Find where the given text appears and provide that cell's center as [X, Y] coordinate. 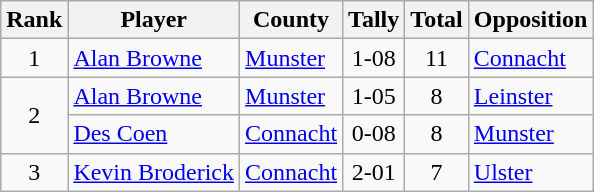
2-01 [374, 172]
7 [437, 172]
1-08 [374, 58]
Rank [34, 20]
1-05 [374, 96]
Ulster [530, 172]
0-08 [374, 134]
Player [154, 20]
County [292, 20]
Tally [374, 20]
Des Coen [154, 134]
Leinster [530, 96]
3 [34, 172]
Kevin Broderick [154, 172]
Opposition [530, 20]
Total [437, 20]
11 [437, 58]
1 [34, 58]
2 [34, 115]
